Capture the cell that displays the provided text and extract its [X, Y] central coordinate. 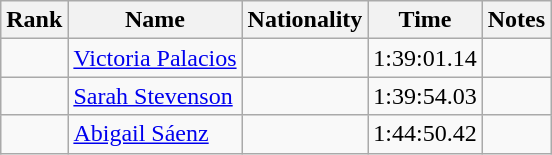
Abigail Sáenz [155, 134]
1:39:54.03 [425, 96]
Time [425, 20]
1:44:50.42 [425, 134]
Rank [34, 20]
Sarah Stevenson [155, 96]
Nationality [305, 20]
Notes [516, 20]
Victoria Palacios [155, 58]
Name [155, 20]
1:39:01.14 [425, 58]
